Scan for the cell matching the given text and deliver its (x, y) coordinate at center. 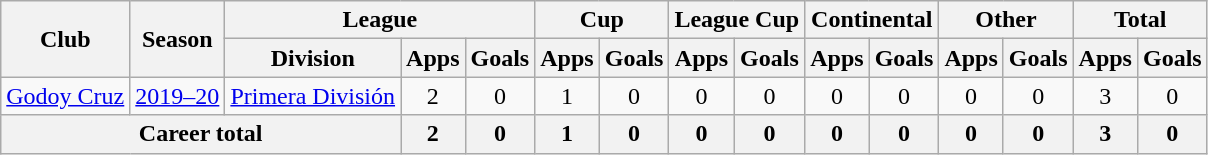
Total (1140, 20)
Club (66, 39)
Other (1006, 20)
League Cup (737, 20)
Cup (602, 20)
Godoy Cruz (66, 96)
Division (313, 58)
2019–20 (178, 96)
Career total (201, 134)
Season (178, 39)
Primera División (313, 96)
Continental (872, 20)
League (380, 20)
